Capture the cell that displays the provided text and extract its [x, y] central coordinate. 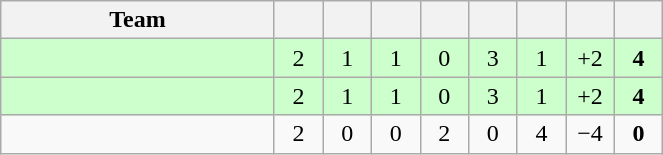
Team [138, 20]
−4 [590, 134]
